Detect which cell encompasses the target text, then output its [X, Y] center coordinate. 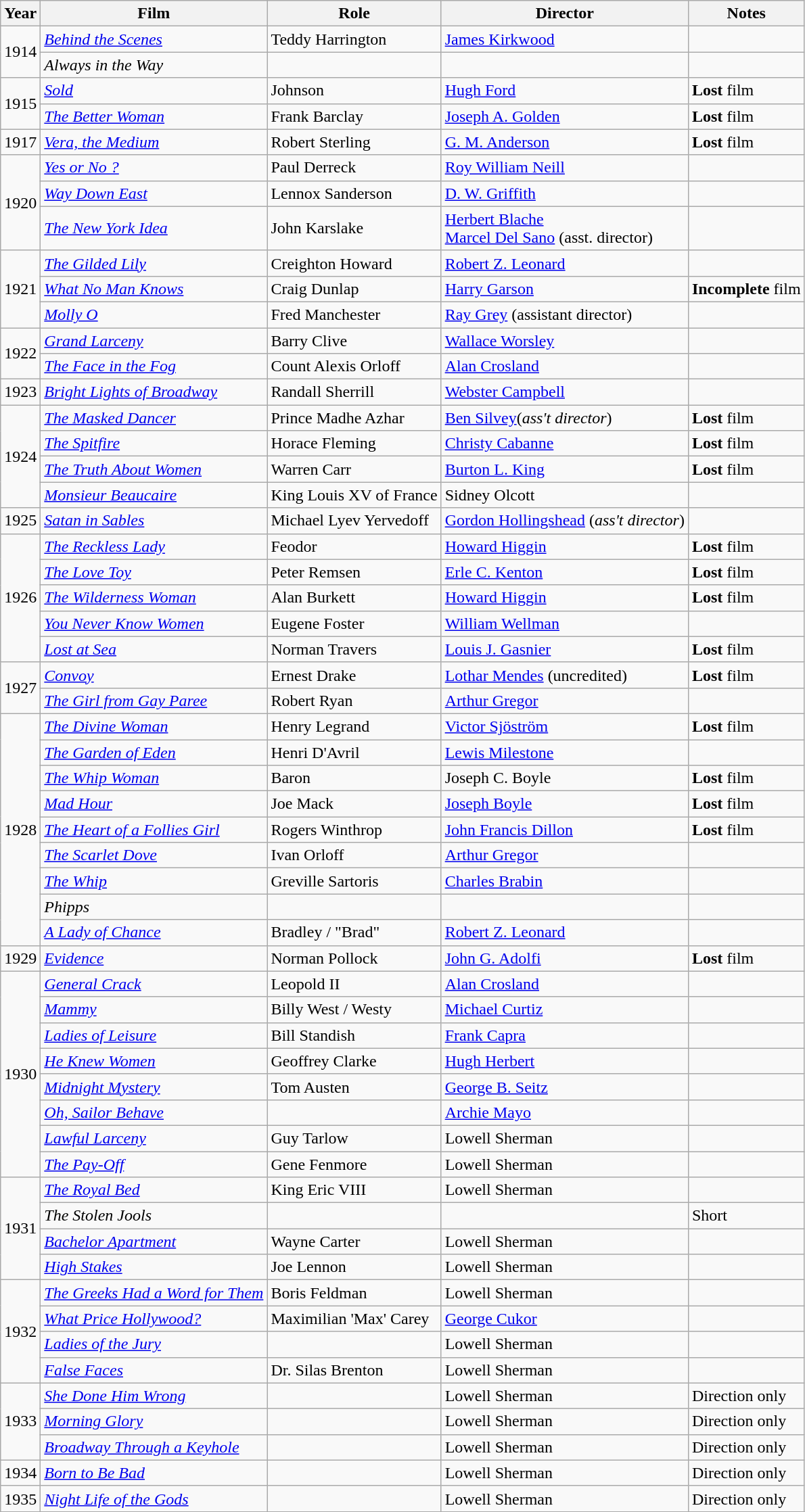
Lawful Larceny [154, 1138]
Paul Derreck [354, 168]
Ray Grey (assistant director) [564, 314]
General Crack [154, 984]
The Whip Woman [154, 778]
1923 [20, 392]
Ladies of Leisure [154, 1035]
Oh, Sailor Behave [154, 1112]
G. M. Anderson [564, 142]
Christy Cabanne [564, 444]
The Heart of a Follies Girl [154, 830]
Wayne Carter [354, 1242]
1915 [20, 103]
Way Down East [154, 193]
George B. Seitz [564, 1087]
You Never Know Women [154, 623]
The Pay-Off [154, 1164]
Monsieur Beaucaire [154, 495]
Henri D'Avril [354, 753]
Hugh Herbert [564, 1061]
Evidence [154, 958]
George Cukor [564, 1319]
1935 [20, 1498]
High Stakes [154, 1267]
Film [154, 14]
The Stolen Jools [154, 1216]
1927 [20, 688]
The Girl from Gay Paree [154, 701]
Broadway Through a Keyhole [154, 1447]
Tom Austen [354, 1087]
A Lady of Chance [154, 932]
King Eric VIII [354, 1190]
Norman Pollock [354, 958]
Geoffrey Clarke [354, 1061]
The Masked Dancer [154, 418]
The New York Idea [154, 229]
Sidney Olcott [564, 495]
Joe Lennon [354, 1267]
Archie Mayo [564, 1112]
Michael Curtiz [564, 1010]
Yes or No ? [154, 168]
Leopold II [354, 984]
Notes [746, 14]
Short [746, 1216]
Feodor [354, 546]
Robert Sterling [354, 142]
The Love Toy [154, 572]
Alan Burkett [354, 598]
Phipps [154, 907]
1925 [20, 521]
Teddy Harrington [354, 39]
Herbert Blache Marcel Del Sano (asst. director) [564, 229]
1924 [20, 456]
1921 [20, 289]
Morning Glory [154, 1421]
Night Life of the Gods [154, 1498]
Mammy [154, 1010]
Sold [154, 91]
Joseph Boyle [564, 804]
Baron [354, 778]
Creighton Howard [354, 263]
Craig Dunlap [354, 289]
D. W. Griffith [564, 193]
The Royal Bed [154, 1190]
He Knew Women [154, 1061]
The Spitfire [154, 444]
John G. Adolfi [564, 958]
Robert Ryan [354, 701]
1922 [20, 353]
Born to Be Bad [154, 1473]
Rogers Winthrop [354, 830]
1928 [20, 829]
James Kirkwood [564, 39]
False Faces [154, 1370]
Harry Garson [564, 289]
Frank Barclay [354, 116]
1920 [20, 203]
Satan in Sables [154, 521]
Norman Travers [354, 649]
Convoy [154, 675]
King Louis XV of France [354, 495]
Peter Remsen [354, 572]
Louis J. Gasnier [564, 649]
Director [564, 14]
Joseph C. Boyle [564, 778]
Ben Silvey(ass't director) [564, 418]
Role [354, 14]
The Scarlet Dove [154, 855]
Michael Lyev Yervedoff [354, 521]
Guy Tarlow [354, 1138]
Hugh Ford [564, 91]
1931 [20, 1229]
Bill Standish [354, 1035]
Bradley / "Brad" [354, 932]
Dr. Silas Brenton [354, 1370]
The Wilderness Woman [154, 598]
Greville Sartoris [354, 881]
Bachelor Apartment [154, 1242]
Boris Feldman [354, 1293]
What No Man Knows [154, 289]
Maximilian 'Max' Carey [354, 1319]
Frank Capra [564, 1035]
The Better Woman [154, 116]
Warren Carr [354, 469]
Grand Larceny [154, 340]
Randall Sherrill [354, 392]
Vera, the Medium [154, 142]
Behind the Scenes [154, 39]
Gordon Hollingshead (ass't director) [564, 521]
What Price Hollywood? [154, 1319]
Incomplete film [746, 289]
Lothar Mendes (uncredited) [564, 675]
Johnson [354, 91]
1929 [20, 958]
Fred Manchester [354, 314]
Joe Mack [354, 804]
Burton L. King [564, 469]
The Divine Woman [154, 726]
1933 [20, 1421]
The Truth About Women [154, 469]
She Done Him Wrong [154, 1396]
John Francis Dillon [564, 830]
Always in the Way [154, 65]
The Garden of Eden [154, 753]
Count Alexis Orloff [354, 367]
Charles Brabin [564, 881]
Midnight Mystery [154, 1087]
1932 [20, 1331]
Molly O [154, 314]
Eugene Foster [354, 623]
Henry Legrand [354, 726]
Erle C. Kenton [564, 572]
Webster Campbell [564, 392]
Wallace Worsley [564, 340]
The Face in the Fog [154, 367]
Ladies of the Jury [154, 1344]
Lennox Sanderson [354, 193]
1914 [20, 52]
Lewis Milestone [564, 753]
Ernest Drake [354, 675]
The Gilded Lily [154, 263]
Roy William Neill [564, 168]
The Reckless Lady [154, 546]
Horace Fleming [354, 444]
Mad Hour [154, 804]
John Karslake [354, 229]
Barry Clive [354, 340]
1917 [20, 142]
1926 [20, 598]
Gene Fenmore [354, 1164]
The Greeks Had a Word for Them [154, 1293]
Year [20, 14]
Billy West / Westy [354, 1010]
William Wellman [564, 623]
The Whip [154, 881]
Lost at Sea [154, 649]
Ivan Orloff [354, 855]
Prince Madhe Azhar [354, 418]
Victor Sjöström [564, 726]
Joseph A. Golden [564, 116]
Bright Lights of Broadway [154, 392]
1934 [20, 1473]
1930 [20, 1074]
